Detect which cell encompasses the target text, then output its (X, Y) center coordinate. 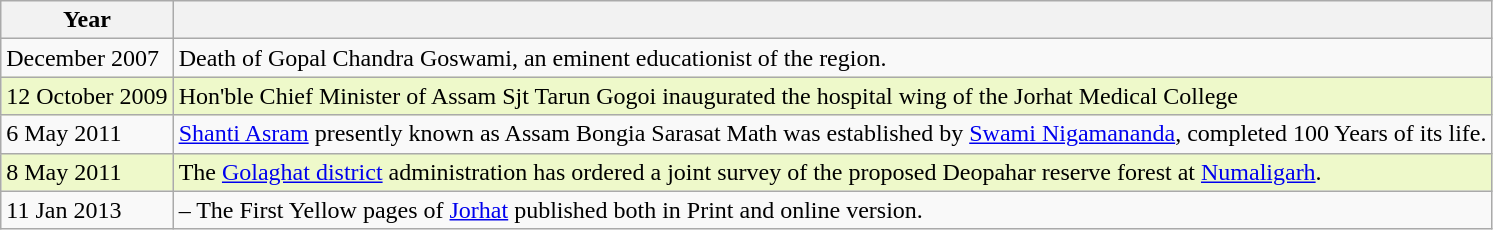
December 2007 (87, 58)
Death of Gopal Chandra Goswami, an eminent educationist of the region. (832, 58)
Year (87, 20)
8 May 2011 (87, 172)
12 October 2009 (87, 96)
The Golaghat district administration has ordered a joint survey of the proposed Deopahar reserve forest at Numaligarh. (832, 172)
11 Jan 2013 (87, 210)
Hon'ble Chief Minister of Assam Sjt Tarun Gogoi inaugurated the hospital wing of the Jorhat Medical College (832, 96)
– The First Yellow pages of Jorhat published both in Print and online version. (832, 210)
Shanti Asram presently known as Assam Bongia Sarasat Math was established by Swami Nigamananda, completed 100 Years of its life. (832, 134)
6 May 2011 (87, 134)
